Scan for the cell matching the given text and deliver its [X, Y] coordinate at center. 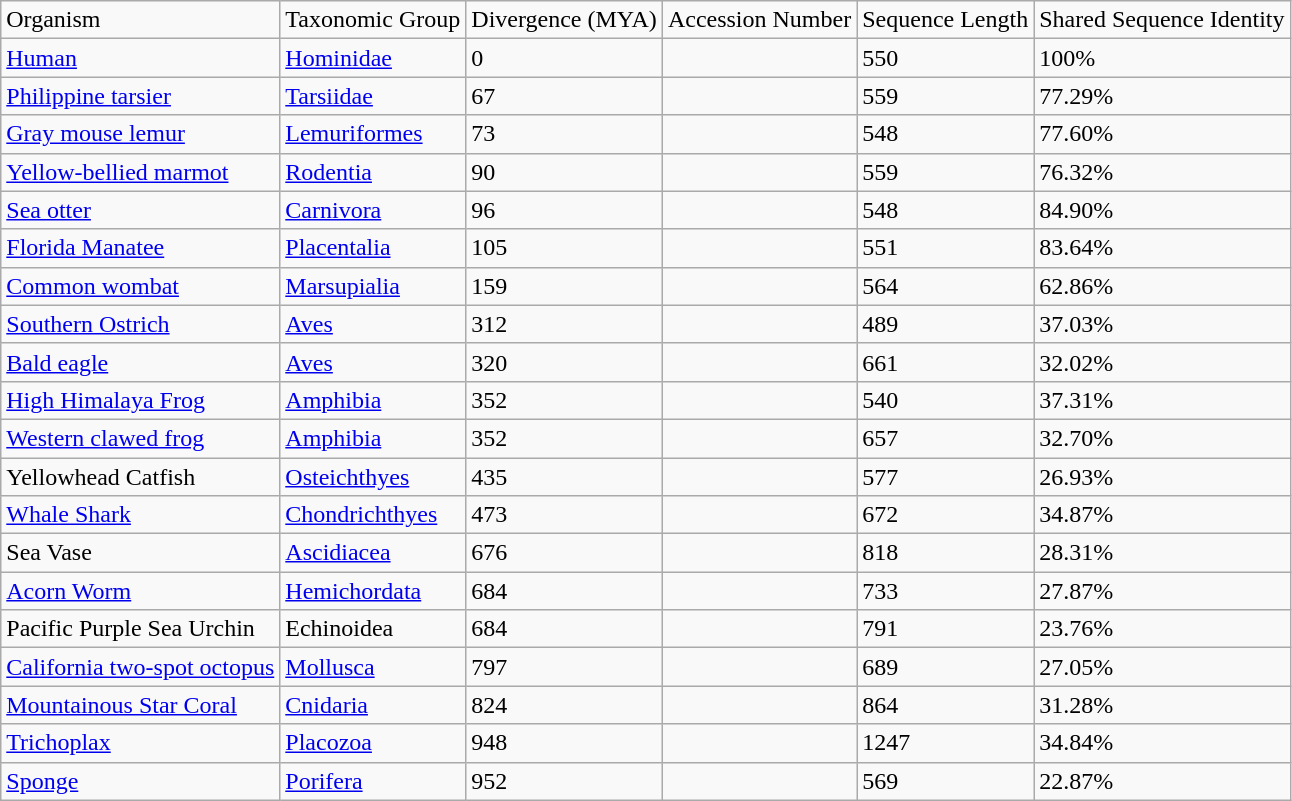
100% [1162, 58]
Yellow-bellied marmot [140, 172]
569 [946, 781]
37.31% [1162, 400]
Yellowhead Catfish [140, 477]
Bald eagle [140, 362]
Organism [140, 20]
Cnidaria [373, 705]
California two-spot octopus [140, 667]
Philippine tarsier [140, 96]
62.86% [1162, 286]
550 [946, 58]
34.84% [1162, 743]
Mollusca [373, 667]
797 [564, 667]
26.93% [1162, 477]
159 [564, 286]
952 [564, 781]
Marsupialia [373, 286]
Chondrichthyes [373, 515]
657 [946, 438]
Human [140, 58]
733 [946, 591]
320 [564, 362]
84.90% [1162, 210]
Hominidae [373, 58]
Sponge [140, 781]
676 [564, 553]
577 [946, 477]
Sea otter [140, 210]
105 [564, 248]
Shared Sequence Identity [1162, 20]
37.03% [1162, 324]
Pacific Purple Sea Urchin [140, 629]
791 [946, 629]
76.32% [1162, 172]
Trichoplax [140, 743]
312 [564, 324]
High Himalaya Frog [140, 400]
564 [946, 286]
Whale Shark [140, 515]
77.60% [1162, 134]
Ascidiacea [373, 553]
661 [946, 362]
689 [946, 667]
Sequence Length [946, 20]
473 [564, 515]
Lemuriformes [373, 134]
96 [564, 210]
Porifera [373, 781]
540 [946, 400]
73 [564, 134]
672 [946, 515]
22.87% [1162, 781]
Hemichordata [373, 591]
Rodentia [373, 172]
Echinoidea [373, 629]
Tarsiidae [373, 96]
Carnivora [373, 210]
83.64% [1162, 248]
1247 [946, 743]
Florida Manatee [140, 248]
67 [564, 96]
Sea Vase [140, 553]
Placozoa [373, 743]
Common wombat [140, 286]
Taxonomic Group [373, 20]
435 [564, 477]
23.76% [1162, 629]
489 [946, 324]
948 [564, 743]
0 [564, 58]
Placentalia [373, 248]
Mountainous Star Coral [140, 705]
90 [564, 172]
28.31% [1162, 553]
Western clawed frog [140, 438]
27.87% [1162, 591]
Acorn Worm [140, 591]
32.70% [1162, 438]
27.05% [1162, 667]
551 [946, 248]
818 [946, 553]
Southern Ostrich [140, 324]
34.87% [1162, 515]
824 [564, 705]
31.28% [1162, 705]
Accession Number [759, 20]
32.02% [1162, 362]
Gray mouse lemur [140, 134]
864 [946, 705]
Osteichthyes [373, 477]
77.29% [1162, 96]
Divergence (MYA) [564, 20]
